Output the (x, y) coordinate of the center of the cell containing the given text.  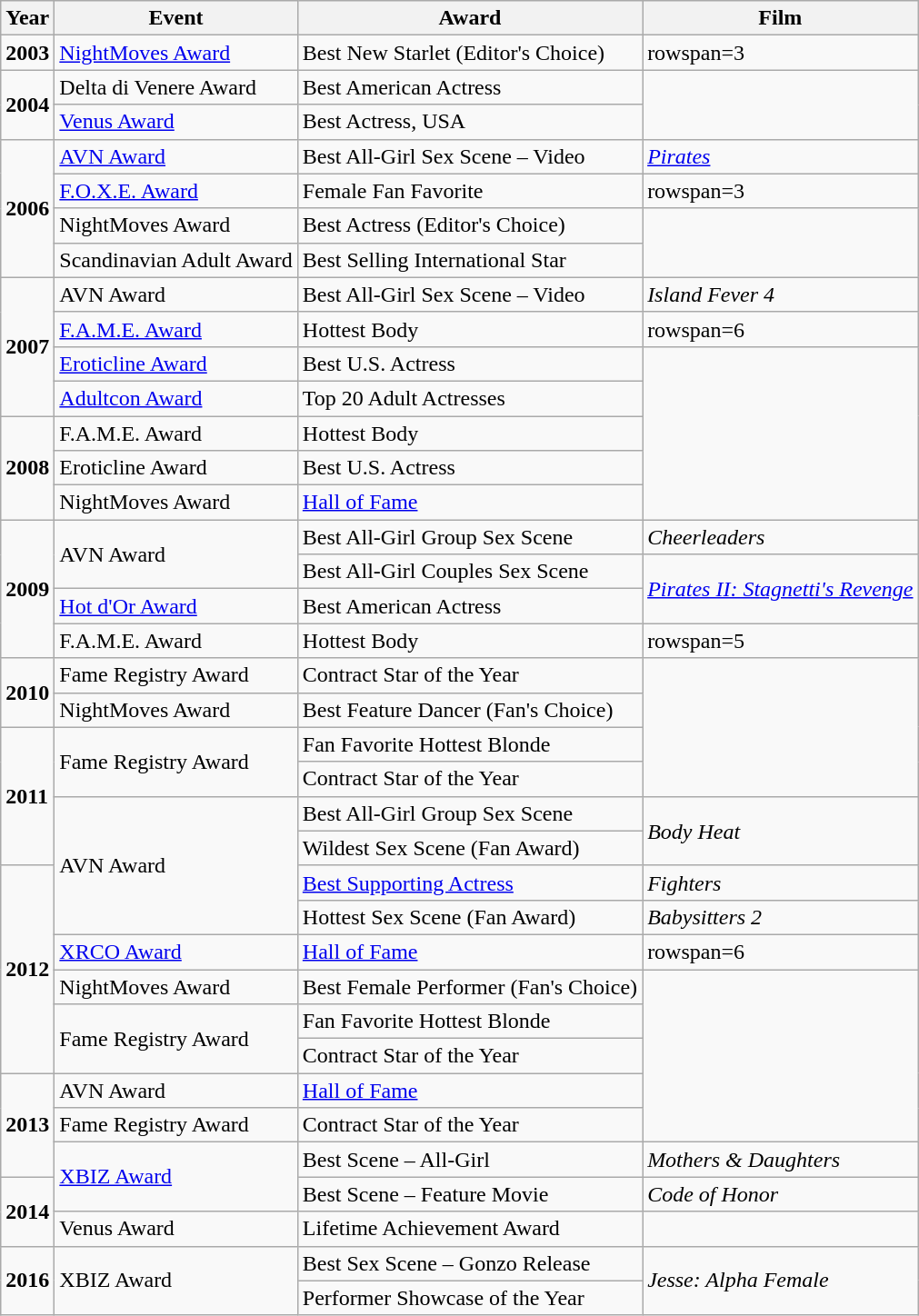
2013 (27, 1125)
Scandinavian Adult Award (176, 260)
Pirates II: Stagnetti's Revenge (780, 589)
Best Scene – All-Girl (469, 1160)
Best Actress (Editor's Choice) (469, 225)
Island Fever 4 (780, 294)
Wildest Sex Scene (Fan Award) (469, 848)
2006 (27, 208)
rowspan=5 (780, 641)
2008 (27, 468)
Adultcon Award (176, 398)
Top 20 Adult Actresses (469, 398)
Cheerleaders (780, 537)
Best Sex Scene – Gonzo Release (469, 1263)
XRCO Award (176, 952)
Jesse: Alpha Female (780, 1281)
Best All-Girl Couples Sex Scene (469, 572)
Best Scene – Feature Movie (469, 1194)
2009 (27, 589)
Best Supporting Actress (469, 882)
Hot d'Or Award (176, 606)
2011 (27, 796)
Delta di Venere Award (176, 87)
Year (27, 18)
Fighters (780, 882)
F.O.X.E. Award (176, 191)
Best New Starlet (Editor's Choice) (469, 53)
2004 (27, 105)
Event (176, 18)
2003 (27, 53)
Award (469, 18)
Pirates (780, 156)
Best Selling International Star (469, 260)
Best Female Performer (Fan's Choice) (469, 986)
Best Actress, USA (469, 122)
2007 (27, 346)
Mothers & Daughters (780, 1160)
Performer Showcase of the Year (469, 1298)
Best Feature Dancer (Fan's Choice) (469, 710)
Body Heat (780, 831)
Babysitters 2 (780, 917)
2012 (27, 969)
Code of Honor (780, 1194)
Lifetime Achievement Award (469, 1229)
2016 (27, 1281)
2010 (27, 693)
Female Fan Favorite (469, 191)
Hottest Sex Scene (Fan Award) (469, 917)
Film (780, 18)
2014 (27, 1211)
